Capture the cell that displays the provided text and extract its [X, Y] central coordinate. 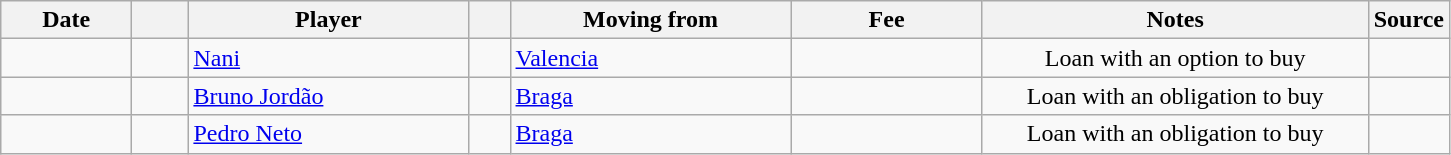
Date [66, 20]
Bruno Jordão [328, 96]
Notes [1175, 20]
Fee [886, 20]
Source [1408, 20]
Pedro Neto [328, 134]
Loan with an option to buy [1175, 58]
Valencia [650, 58]
Nani [328, 58]
Moving from [650, 20]
Player [328, 20]
